Determine the [X, Y] coordinate at the center of the cell enclosing the given text.  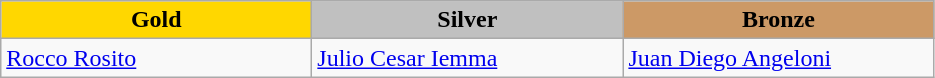
Julio Cesar Iemma [468, 58]
Silver [468, 20]
Rocco Rosito [156, 58]
Juan Diego Angeloni [778, 58]
Bronze [778, 20]
Gold [156, 20]
